Determine the [X, Y] coordinate at the center of the cell enclosing the given text.  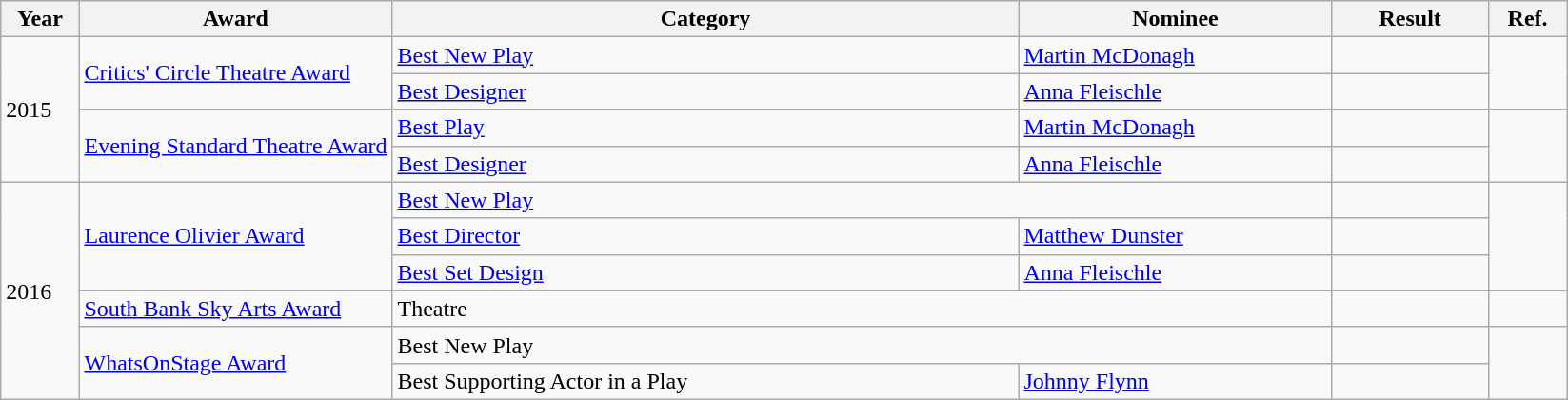
Best Supporting Actor in a Play [705, 381]
Johnny Flynn [1175, 381]
2015 [40, 110]
Best Play [705, 128]
Award [236, 19]
Best Director [705, 236]
Critics' Circle Theatre Award [236, 73]
Evening Standard Theatre Award [236, 146]
WhatsOnStage Award [236, 363]
Ref. [1527, 19]
Laurence Olivier Award [236, 236]
Theatre [863, 309]
Result [1410, 19]
Matthew Dunster [1175, 236]
Nominee [1175, 19]
Best Set Design [705, 272]
Year [40, 19]
Category [705, 19]
South Bank Sky Arts Award [236, 309]
2016 [40, 290]
